Detect which cell encompasses the target text, then output its (X, Y) center coordinate. 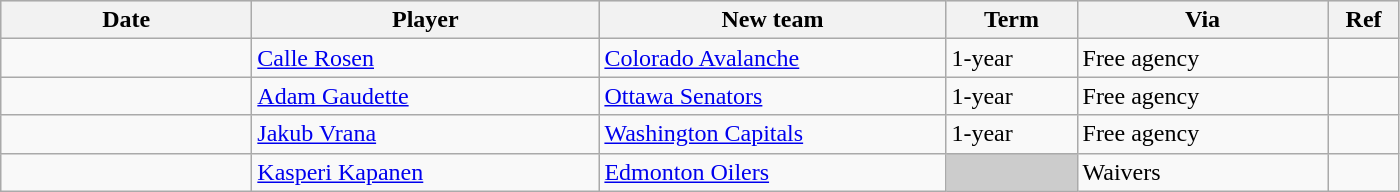
Edmonton Oilers (772, 172)
Adam Gaudette (426, 96)
New team (772, 20)
Via (1202, 20)
Player (426, 20)
Term (1012, 20)
Jakub Vrana (426, 134)
Ref (1364, 20)
Ottawa Senators (772, 96)
Kasperi Kapanen (426, 172)
Colorado Avalanche (772, 58)
Washington Capitals (772, 134)
Calle Rosen (426, 58)
Date (126, 20)
Waivers (1202, 172)
